Extract the (x, y) coordinate from the center of the cell holding the provided text.  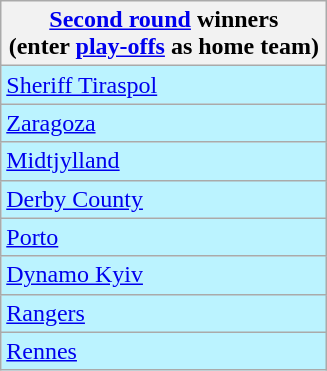
Dynamo Kyiv (164, 275)
Rangers (164, 313)
Zaragoza (164, 123)
Derby County (164, 199)
Second round winners(enter play-offs as home team) (164, 34)
Porto (164, 237)
Rennes (164, 351)
Midtjylland (164, 161)
Sheriff Tiraspol (164, 85)
